Return [X, Y] of the center of cell containing provided text 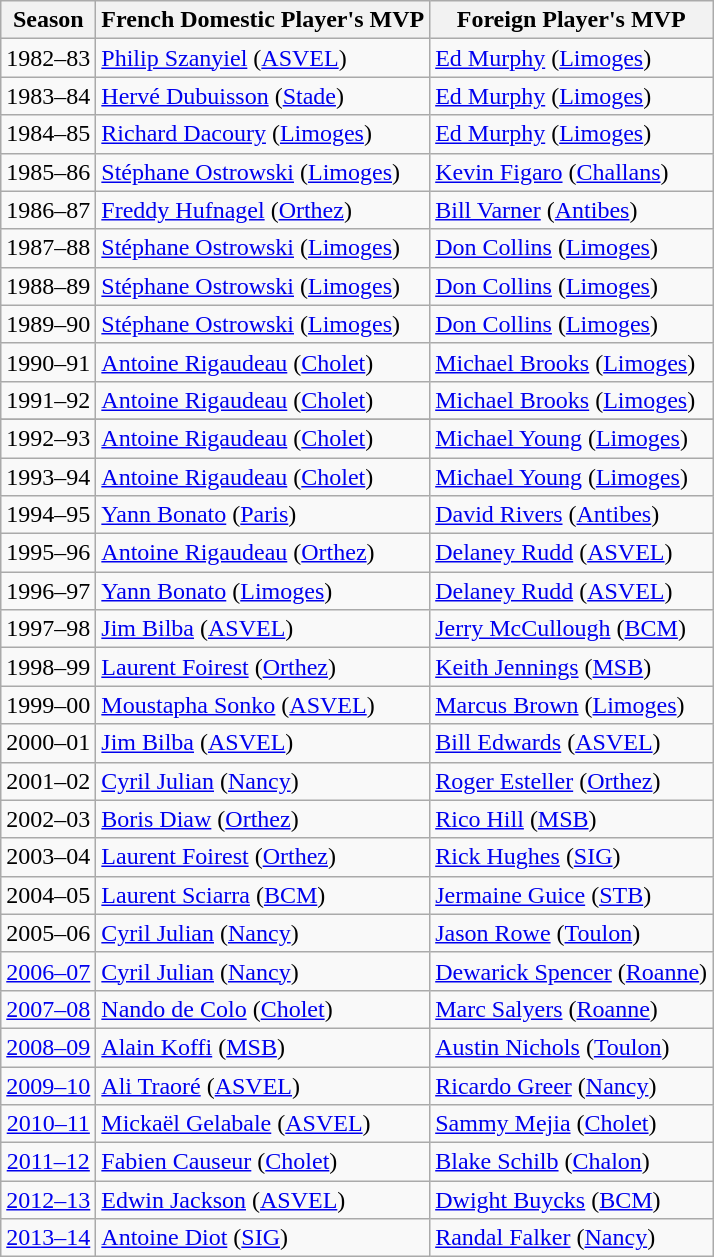
1997–98 [48, 629]
Jermaine Guice (STB) [572, 895]
Foreign Player's MVP [572, 20]
2009–10 [48, 1085]
1984–85 [48, 134]
Nando de Colo (Cholet) [263, 1009]
2001–02 [48, 781]
2010–11 [48, 1124]
Ali Traoré (ASVEL) [263, 1085]
1986–87 [48, 210]
1995–96 [48, 553]
2012–13 [48, 1200]
Bill Varner (Antibes) [572, 210]
1999–00 [48, 705]
1985–86 [48, 172]
1994–95 [48, 515]
2002–03 [48, 819]
Dewarick Spencer (Roanne) [572, 971]
2004–05 [48, 895]
Keith Jennings (MSB) [572, 667]
Jerry McCullough (BCM) [572, 629]
Dwight Buycks (BCM) [572, 1200]
2003–04 [48, 857]
2006–07 [48, 971]
2008–09 [48, 1047]
Randal Falker (Nancy) [572, 1238]
Antoine Diot (SIG) [263, 1238]
Fabien Causeur (Cholet) [263, 1162]
Moustapha Sonko (ASVEL) [263, 705]
Blake Schilb (Chalon) [572, 1162]
1988–89 [48, 286]
Philip Szanyiel (ASVEL) [263, 58]
Laurent Sciarra (BCM) [263, 895]
Freddy Hufnagel (Orthez) [263, 210]
Ricardo Greer (Nancy) [572, 1085]
Hervé Dubuisson (Stade) [263, 96]
Marc Salyers (Roanne) [572, 1009]
French Domestic Player's MVP [263, 20]
2007–08 [48, 1009]
2013–14 [48, 1238]
1992–93 [48, 438]
1982–83 [48, 58]
Roger Esteller (Orthez) [572, 781]
Rico Hill (MSB) [572, 819]
Alain Koffi (MSB) [263, 1047]
Bill Edwards (ASVEL) [572, 743]
Sammy Mejia (Cholet) [572, 1124]
2005–06 [48, 933]
1983–84 [48, 96]
1993–94 [48, 477]
1996–97 [48, 591]
Austin Nichols (Toulon) [572, 1047]
2000–01 [48, 743]
Mickaël Gelabale (ASVEL) [263, 1124]
Yann Bonato (Paris) [263, 515]
1991–92 [48, 400]
Antoine Rigaudeau (Orthez) [263, 553]
Marcus Brown (Limoges) [572, 705]
Jason Rowe (Toulon) [572, 933]
Richard Dacoury (Limoges) [263, 134]
Boris Diaw (Orthez) [263, 819]
1989–90 [48, 324]
1990–91 [48, 362]
Yann Bonato (Limoges) [263, 591]
Edwin Jackson (ASVEL) [263, 1200]
Kevin Figaro (Challans) [572, 172]
Rick Hughes (SIG) [572, 857]
Season [48, 20]
2011–12 [48, 1162]
1987–88 [48, 248]
David Rivers (Antibes) [572, 515]
1998–99 [48, 667]
